Locate the cell with the specified text and output its (X, Y) center coordinate. 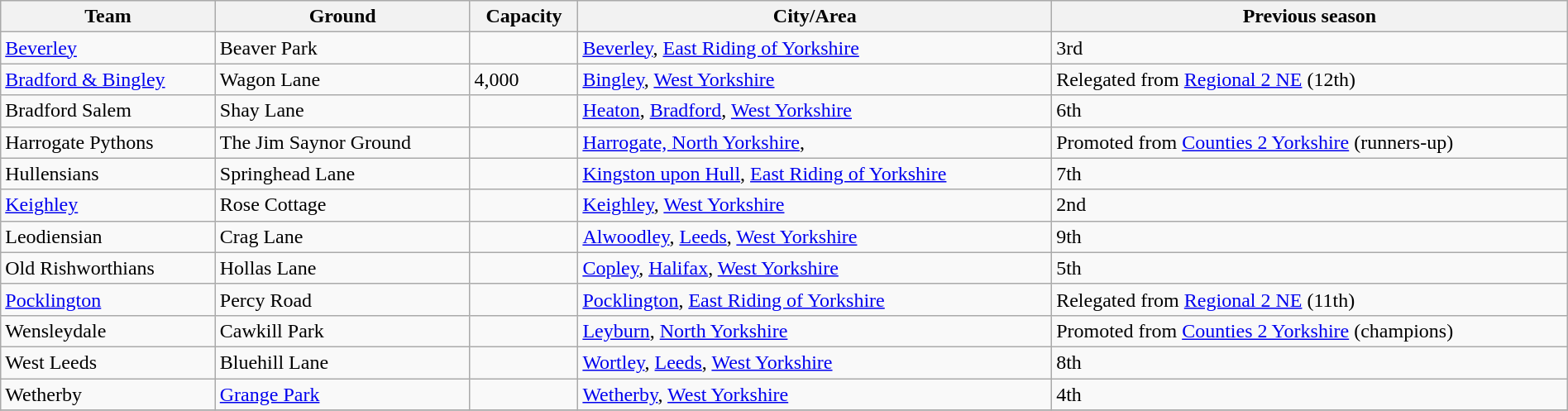
2nd (1310, 205)
Bradford & Bingley (108, 79)
West Leeds (108, 362)
4th (1310, 394)
Copley, Halifax, West Yorkshire (815, 268)
Cawkill Park (342, 331)
Wetherby (108, 394)
Bingley, West Yorkshire (815, 79)
Crag Lane (342, 237)
Kingston upon Hull, East Riding of Yorkshire (815, 174)
Team (108, 17)
Springhead Lane (342, 174)
City/Area (815, 17)
Hullensians (108, 174)
Keighley, West Yorkshire (815, 205)
Wensleydale (108, 331)
Leyburn, North Yorkshire (815, 331)
Heaton, Bradford, West Yorkshire (815, 111)
Grange Park (342, 394)
Hollas Lane (342, 268)
Relegated from Regional 2 NE (12th) (1310, 79)
Bluehill Lane (342, 362)
Bradford Salem (108, 111)
Promoted from Counties 2 Yorkshire (champions) (1310, 331)
6th (1310, 111)
Pocklington (108, 299)
Percy Road (342, 299)
Promoted from Counties 2 Yorkshire (runners-up) (1310, 142)
7th (1310, 174)
Alwoodley, Leeds, West Yorkshire (815, 237)
Beverley (108, 48)
5th (1310, 268)
Beaver Park (342, 48)
9th (1310, 237)
Harrogate Pythons (108, 142)
Wortley, Leeds, West Yorkshire (815, 362)
Previous season (1310, 17)
Leodiensian (108, 237)
Harrogate, North Yorkshire, (815, 142)
The Jim Saynor Ground (342, 142)
8th (1310, 362)
Capacity (524, 17)
Beverley, East Riding of Yorkshire (815, 48)
Ground (342, 17)
Rose Cottage (342, 205)
Old Rishworthians (108, 268)
3rd (1310, 48)
Keighley (108, 205)
Pocklington, East Riding of Yorkshire (815, 299)
Wetherby, West Yorkshire (815, 394)
Shay Lane (342, 111)
Relegated from Regional 2 NE (11th) (1310, 299)
4,000 (524, 79)
Wagon Lane (342, 79)
